Return the (x, y) coordinate for the center point of the cell that contains the specified text.  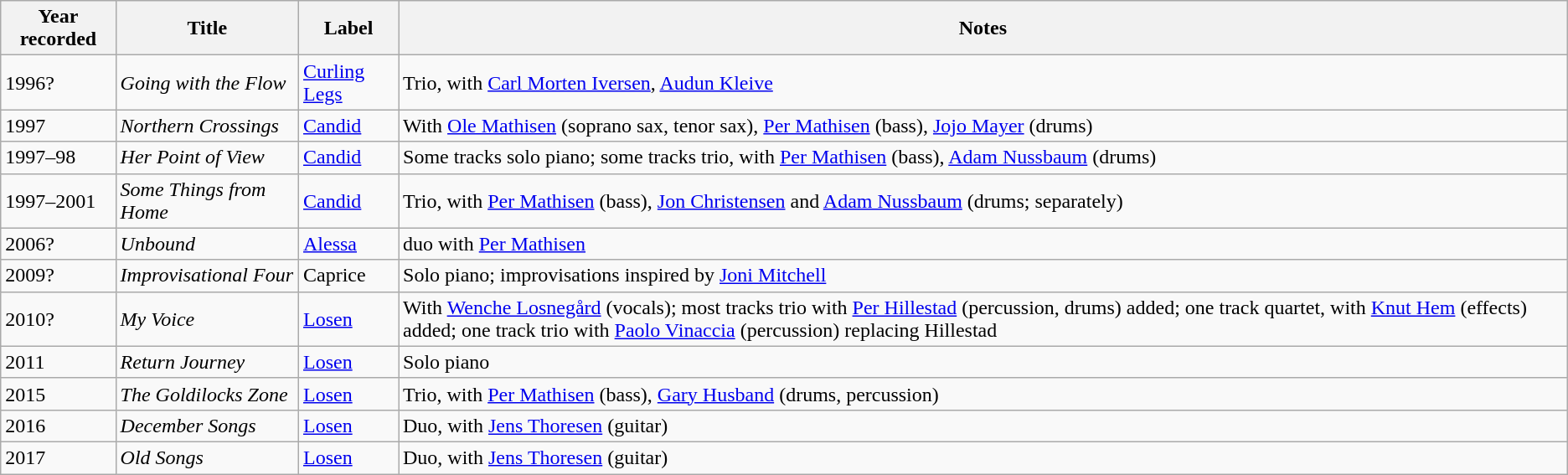
2006? (59, 244)
Trio, with Per Mathisen (bass), Jon Christensen and Adam Nussbaum (drums; separately) (983, 201)
1996? (59, 82)
duo with Per Mathisen (983, 244)
2017 (59, 457)
2015 (59, 394)
Title (207, 28)
Trio, with Per Mathisen (bass), Gary Husband (drums, percussion) (983, 394)
Curling Legs (348, 82)
Her Point of View (207, 157)
Improvisational Four (207, 276)
Alessa (348, 244)
Solo piano; improvisations inspired by Joni Mitchell (983, 276)
1997 (59, 126)
Going with the Flow (207, 82)
Label (348, 28)
Northern Crossings (207, 126)
1997–98 (59, 157)
Old Songs (207, 457)
My Voice (207, 318)
1997–2001 (59, 201)
Some tracks solo piano; some tracks trio, with Per Mathisen (bass), Adam Nussbaum (drums) (983, 157)
Trio, with Carl Morten Iversen, Audun Kleive (983, 82)
The Goldilocks Zone (207, 394)
2011 (59, 362)
Solo piano (983, 362)
December Songs (207, 426)
2009? (59, 276)
Some Things from Home (207, 201)
Caprice (348, 276)
With Ole Mathisen (soprano sax, tenor sax), Per Mathisen (bass), Jojo Mayer (drums) (983, 126)
Year recorded (59, 28)
2010? (59, 318)
2016 (59, 426)
Notes (983, 28)
Unbound (207, 244)
Return Journey (207, 362)
